Return the [X, Y] coordinate for the center point of the cell that contains the specified text.  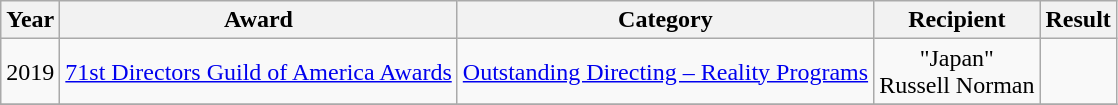
"Japan" Russell Norman [957, 72]
Award [258, 20]
Result [1078, 20]
2019 [30, 72]
Year [30, 20]
Recipient [957, 20]
71st Directors Guild of America Awards [258, 72]
Outstanding Directing – Reality Programs [665, 72]
Category [665, 20]
